Extract the [X, Y] coordinate from the center of the cell holding the provided text.  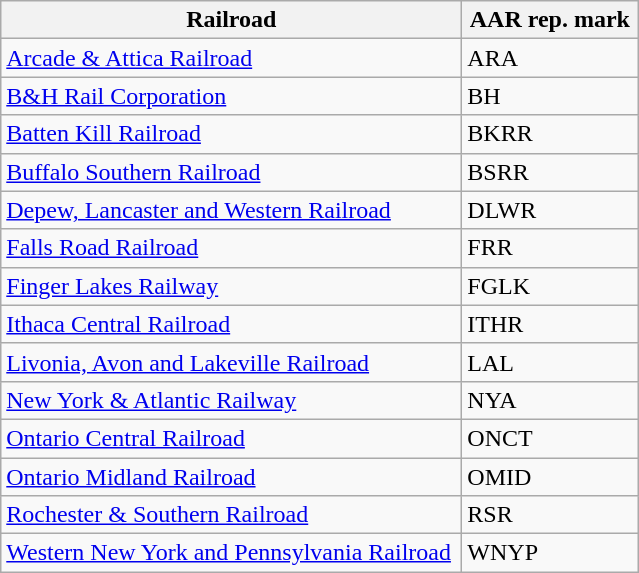
Depew, Lancaster and Western Railroad [232, 210]
ARA [550, 58]
BSRR [550, 172]
OMID [550, 477]
FRR [550, 248]
Rochester & Southern Railroad [232, 515]
LAL [550, 362]
B&H Rail Corporation [232, 96]
Ontario Central Railroad [232, 438]
Western New York and Pennsylvania Railroad [232, 553]
Ontario Midland Railroad [232, 477]
BKRR [550, 134]
FGLK [550, 286]
WNYP [550, 553]
RSR [550, 515]
Livonia, Avon and Lakeville Railroad [232, 362]
ONCT [550, 438]
NYA [550, 400]
Buffalo Southern Railroad [232, 172]
Finger Lakes Railway [232, 286]
BH [550, 96]
Batten Kill Railroad [232, 134]
New York & Atlantic Railway [232, 400]
Ithaca Central Railroad [232, 324]
Railroad [232, 20]
AAR rep. mark [550, 20]
Arcade & Attica Railroad [232, 58]
ITHR [550, 324]
Falls Road Railroad [232, 248]
DLWR [550, 210]
